Return the (X, Y) coordinate for the center point of the cell that contains the specified text.  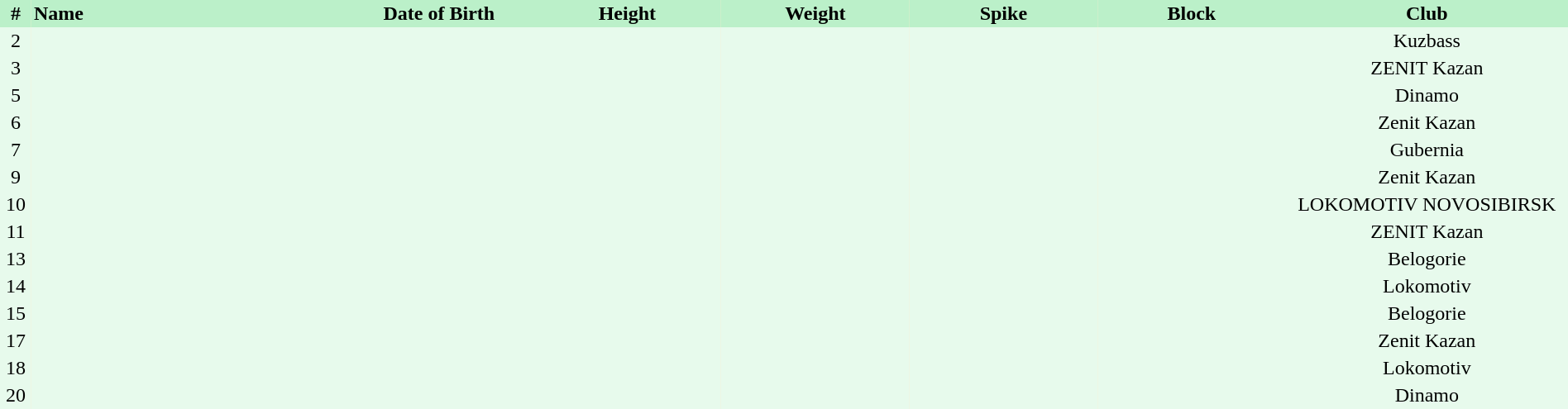
Block (1192, 13)
# (16, 13)
17 (16, 340)
Club (1427, 13)
7 (16, 150)
LOKOMOTIV NOVOSIBIRSK (1427, 205)
Date of Birth (439, 13)
6 (16, 122)
18 (16, 369)
Name (189, 13)
10 (16, 205)
11 (16, 231)
5 (16, 96)
14 (16, 286)
Spike (1004, 13)
20 (16, 395)
15 (16, 314)
3 (16, 68)
2 (16, 41)
9 (16, 177)
Height (628, 13)
Kuzbass (1427, 41)
Gubernia (1427, 150)
Weight (815, 13)
13 (16, 259)
